Extract the (x, y) coordinate from the center of the cell holding the provided text.  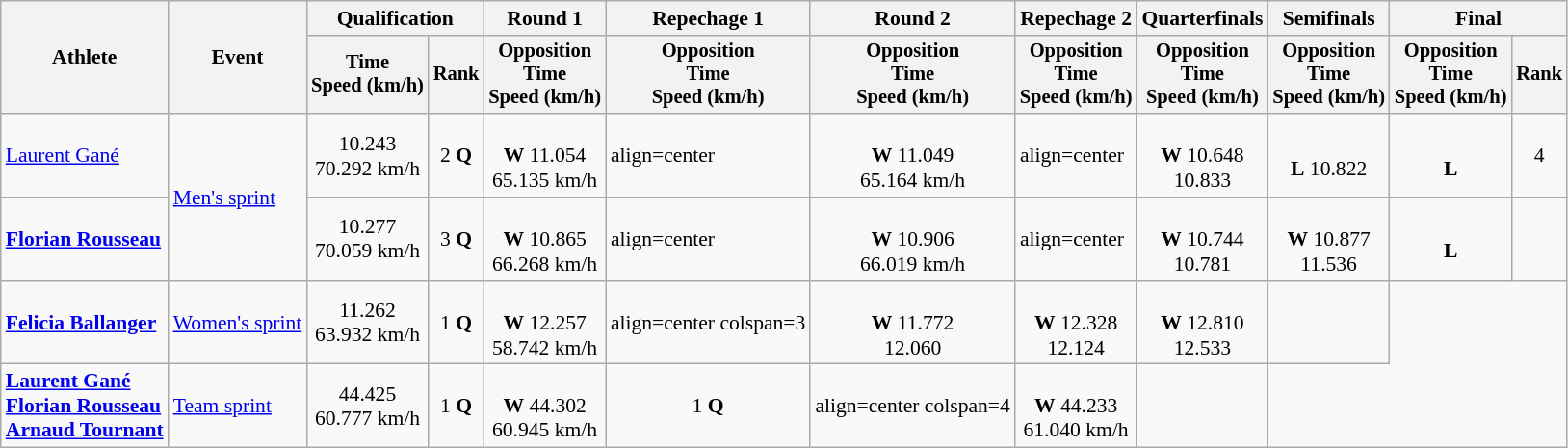
Round 2 (912, 18)
3 Q (457, 239)
W 11.772 12.060 (912, 324)
Felicia Ballanger (85, 324)
2 Q (457, 156)
align=center colspan=3 (708, 324)
Qualification (395, 18)
W 44.233 61.040 km/h (1077, 407)
11.262 63.932 km/h (368, 324)
Athlete (85, 58)
W 44.302 60.945 km/h (545, 407)
Laurent Gané Florian Rousseau Arnaud Tournant (85, 407)
W 10.865 66.268 km/h (545, 239)
W 10.648 10.833 (1202, 156)
L 10.822 (1329, 156)
W 10.877 11.536 (1329, 239)
Final (1478, 18)
W 12.810 12.533 (1202, 324)
44.425 60.777 km/h (368, 407)
Men's sprint (238, 197)
Round 1 (545, 18)
Women's sprint (238, 324)
W 11.054 65.135 km/h (545, 156)
10.243 70.292 km/h (368, 156)
W 11.049 65.164 km/h (912, 156)
TimeSpeed (km/h) (368, 75)
Repechage 2 (1077, 18)
4 (1539, 156)
Repechage 1 (708, 18)
Event (238, 58)
Laurent Gané (85, 156)
Semifinals (1329, 18)
W 12.328 12.124 (1077, 324)
10.277 70.059 km/h (368, 239)
Florian Rousseau (85, 239)
W 12.257 58.742 km/h (545, 324)
W 10.744 10.781 (1202, 239)
align=center colspan=4 (912, 407)
Quarterfinals (1202, 18)
Team sprint (238, 407)
W 10.906 66.019 km/h (912, 239)
